Return [X, Y] of the center of cell containing provided text 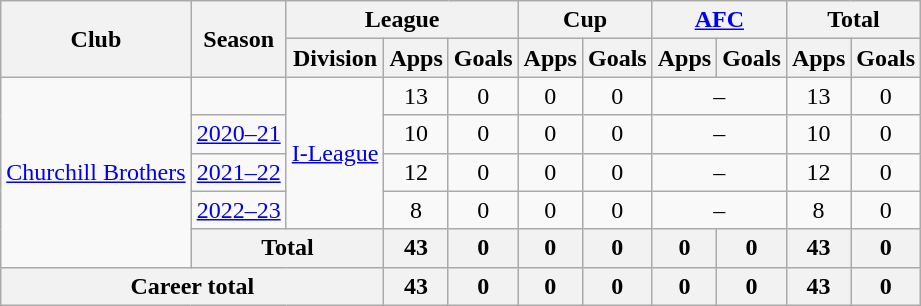
Season [238, 39]
2022–23 [238, 210]
Cup [585, 20]
2020–21 [238, 134]
2021–22 [238, 172]
Club [96, 39]
I-League [335, 153]
Career total [192, 286]
Division [335, 58]
AFC [719, 20]
League [402, 20]
Churchill Brothers [96, 172]
